Return (x, y) of the center of cell containing provided text 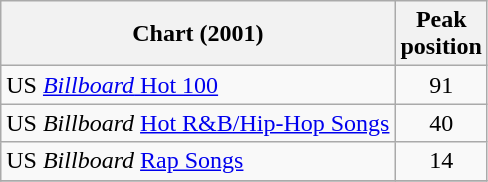
Chart (2001) (198, 34)
40 (441, 123)
US Billboard Rap Songs (198, 161)
US Billboard Hot R&B/Hip-Hop Songs (198, 123)
US Billboard Hot 100 (198, 85)
91 (441, 85)
14 (441, 161)
Peakposition (441, 34)
